Locate the cell with the specified text and output its [x, y] center coordinate. 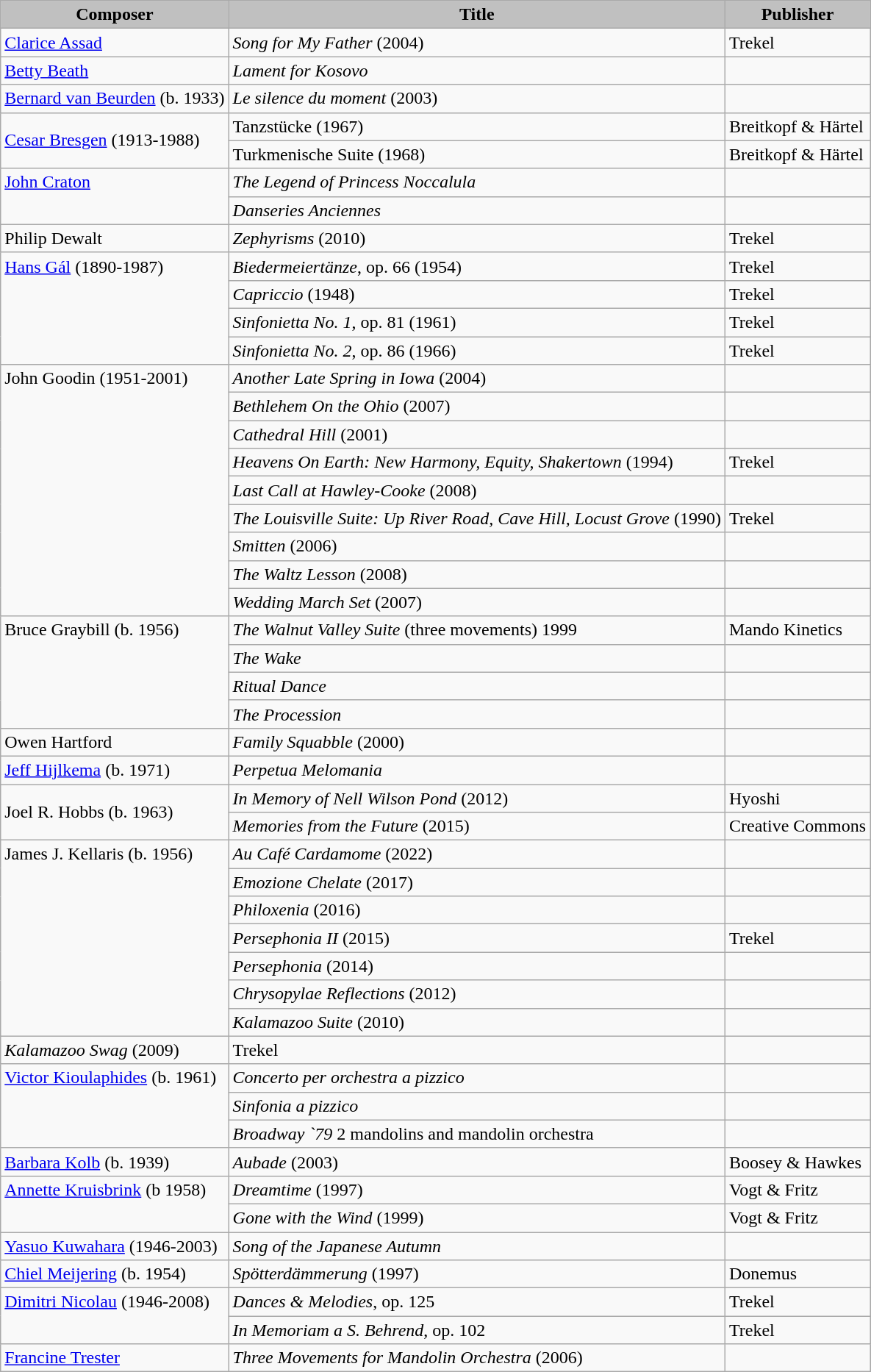
Another Late Spring in Iowa (2004) [476, 379]
Chiel Meijering (b. 1954) [115, 1274]
Joel R. Hobbs (b. 1963) [115, 812]
Gone with the Wind (1999) [476, 1218]
Sinfonietta No. 2, op. 86 (1966) [476, 351]
Family Squabble (2000) [476, 742]
Biedermeiertänze, op. 66 (1954) [476, 266]
Boosey & Hawkes [797, 1162]
Le silence du moment (2003) [476, 99]
Heavens On Earth: New Harmony, Equity, Shakertown (1994) [476, 462]
Hans Gál (1890-1987) [115, 308]
Bernard van Beurden (b. 1933) [115, 99]
Cathedral Hill (2001) [476, 435]
Title [476, 15]
Publisher [797, 15]
Bethlehem On the Ohio (2007) [476, 407]
Composer [115, 15]
Persephonia (2014) [476, 966]
The Walnut Valley Suite (three movements) 1999 [476, 630]
Creative Commons [797, 826]
Aubade (2003) [476, 1162]
Francine Trester [115, 1358]
Last Call at Hawley-Cooke (2008) [476, 490]
James J. Kellaris (b. 1956) [115, 938]
Philoxenia (2016) [476, 910]
Concerto per orchestra a pizzico [476, 1078]
Wedding March Set (2007) [476, 602]
Mando Kinetics [797, 630]
Dimitri Nicolau (1946-2008) [115, 1316]
John Craton [115, 196]
Yasuo Kuwahara (1946-2003) [115, 1246]
Zephyrisms (2010) [476, 238]
The Waltz Lesson (2008) [476, 574]
Annette Kruisbrink (b 1958) [115, 1204]
Philip Dewalt [115, 238]
Tanzstücke (1967) [476, 126]
Song of the Japanese Autumn [476, 1246]
Jeff Hijlkema (b. 1971) [115, 770]
Betty Beath [115, 71]
Broadway `79 2 mandolins and mandolin orchestra [476, 1134]
Turkmenische Suite (1968) [476, 154]
The Legend of Princess Noccalula [476, 182]
Emozione Chelate (2017) [476, 882]
Kalamazoo Swag (2009) [115, 1050]
In Memoriam a S. Behrend, op. 102 [476, 1330]
Chrysopylae Reflections (2012) [476, 994]
Donemus [797, 1274]
Clarice Assad [115, 43]
Capriccio (1948) [476, 294]
Persephonia II (2015) [476, 938]
Song for My Father (2004) [476, 43]
Bruce Graybill (b. 1956) [115, 672]
In Memory of Nell Wilson Pond (2012) [476, 798]
The Wake [476, 658]
John Goodin (1951-2001) [115, 491]
Perpetua Melomania [476, 770]
Cesar Bresgen (1913-1988) [115, 140]
Three Movements for Mandolin Orchestra (2006) [476, 1358]
Victor Kioulaphides (b. 1961) [115, 1106]
Ritual Dance [476, 686]
Smitten (2006) [476, 546]
The Louisville Suite: Up River Road, Cave Hill, Locust Grove (1990) [476, 518]
Hyoshi [797, 798]
Dances & Melodies, op. 125 [476, 1302]
Danseries Anciennes [476, 210]
Sinfonietta No. 1, op. 81 (1961) [476, 322]
Kalamazoo Suite (2010) [476, 1022]
Sinfonia a pizzico [476, 1106]
Barbara Kolb (b. 1939) [115, 1162]
Lament for Kosovo [476, 71]
The Procession [476, 714]
Owen Hartford [115, 742]
Memories from the Future (2015) [476, 826]
Au Café Cardamome (2022) [476, 854]
Spötterdämmerung (1997) [476, 1274]
Dreamtime (1997) [476, 1190]
